Locate the cell with the specified text and output its [x, y] center coordinate. 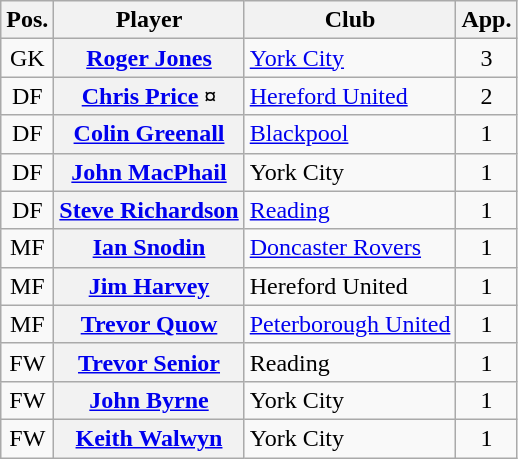
Jim Harvey [149, 286]
Blackpool [350, 134]
Player [149, 20]
App. [486, 20]
Chris Price ¤ [149, 96]
GK [28, 58]
Colin Greenall [149, 134]
Roger Jones [149, 58]
John MacPhail [149, 172]
Trevor Senior [149, 362]
John Byrne [149, 400]
Steve Richardson [149, 210]
Trevor Quow [149, 324]
Club [350, 20]
Pos. [28, 20]
Ian Snodin [149, 248]
Keith Walwyn [149, 438]
2 [486, 96]
3 [486, 58]
Peterborough United [350, 324]
Doncaster Rovers [350, 248]
